Extract the [X, Y] coordinate from the center of the cell holding the provided text.  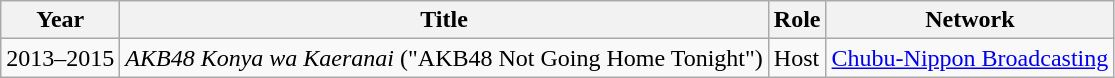
2013–2015 [60, 58]
Host [797, 58]
Title [444, 20]
Role [797, 20]
AKB48 Konya wa Kaeranai ("AKB48 Not Going Home Tonight") [444, 58]
Year [60, 20]
Network [970, 20]
Chubu-Nippon Broadcasting [970, 58]
